From the cell containing the given text, extract its center point as [X, Y] coordinate. 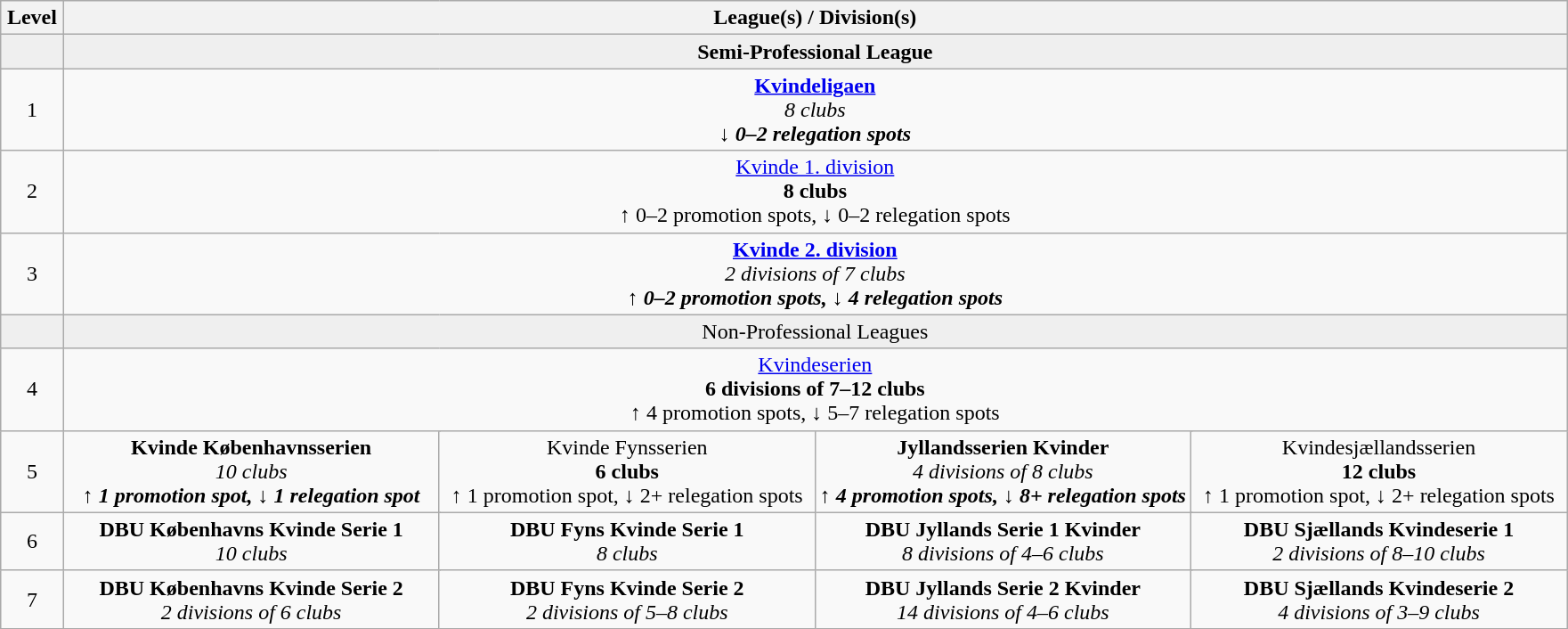
DBU Københavns Kvinde Serie 22 divisions of 6 clubs [251, 599]
Jyllandsserien Kvinder4 divisions of 8 clubs↑ 4 promotion spots, ↓ 8+ relegation spots [1003, 471]
6 [32, 542]
DBU Fyns Kvinde Serie 18 clubs [627, 542]
Kvindesjællandsserien12 clubs↑ 1 promotion spot, ↓ 2+ relegation spots [1378, 471]
Kvinde Københavnsserien10 clubs↑ 1 promotion spot, ↓ 1 relegation spot [251, 471]
Kvinde Fynsserien6 clubs↑ 1 promotion spot, ↓ 2+ relegation spots [627, 471]
Level [32, 18]
DBU Sjællands Kvindeserie 24 divisions of 3–9 clubs [1378, 599]
League(s) / Division(s) [816, 18]
1 [32, 110]
DBU Jyllands Serie 2 Kvinder14 divisions of 4–6 clubs [1003, 599]
4 [32, 389]
Semi-Professional League [816, 52]
3 [32, 274]
DBU Sjællands Kvindeserie 12 divisions of 8–10 clubs [1378, 542]
Non-Professional Leagues [816, 331]
Kvindeserien6 divisions of 7–12 clubs↑ 4 promotion spots, ↓ 5–7 relegation spots [816, 389]
DBU Jyllands Serie 1 Kvinder8 divisions of 4–6 clubs [1003, 542]
DBU Københavns Kvinde Serie 110 clubs [251, 542]
2 [32, 192]
Kvindeligaen8 clubs↓ 0–2 relegation spots [816, 110]
Kvinde 2. division2 divisions of 7 clubs↑ 0–2 promotion spots, ↓ 4 relegation spots [816, 274]
5 [32, 471]
7 [32, 599]
Kvinde 1. division8 clubs↑ 0–2 promotion spots, ↓ 0–2 relegation spots [816, 192]
DBU Fyns Kvinde Serie 22 divisions of 5–8 clubs [627, 599]
